For the text-containing cell, return its midpoint in [x, y] coordinate format. 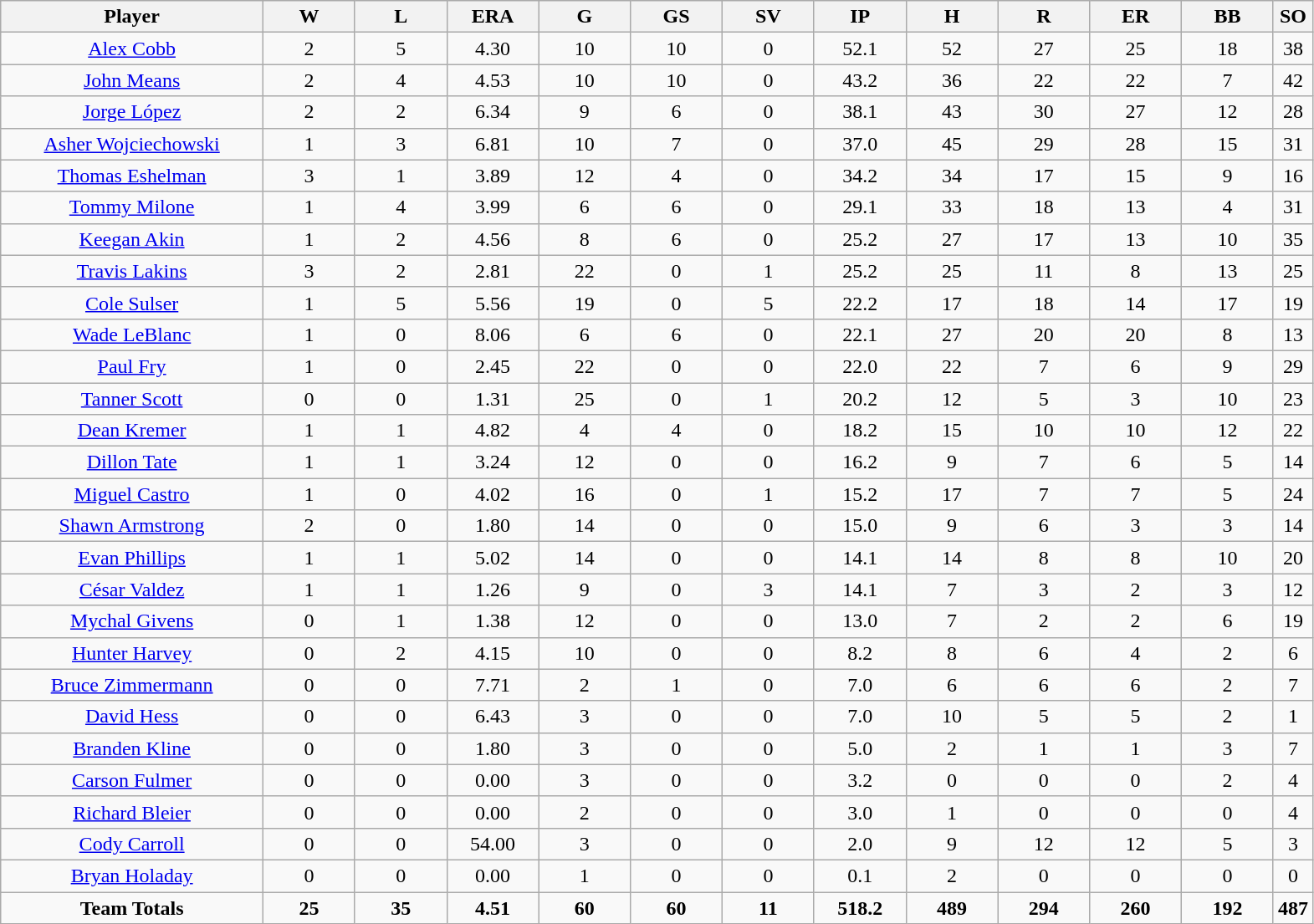
Jorge López [132, 112]
30 [1044, 112]
54.00 [493, 844]
Wade LeBlanc [132, 334]
4.30 [493, 48]
13.0 [860, 621]
4.56 [493, 239]
3.89 [493, 176]
2.81 [493, 271]
52.1 [860, 48]
8.06 [493, 334]
16.2 [860, 462]
18.2 [860, 431]
22.0 [860, 366]
42 [1293, 80]
489 [952, 907]
BB [1228, 17]
Cody Carroll [132, 844]
Branden Kline [132, 748]
4.53 [493, 80]
294 [1044, 907]
37.0 [860, 144]
Richard Bleier [132, 812]
G [585, 17]
Thomas Eshelman [132, 176]
Travis Lakins [132, 271]
1.38 [493, 621]
4.02 [493, 494]
5.0 [860, 748]
33 [952, 207]
1.31 [493, 399]
5.02 [493, 558]
22.2 [860, 303]
SV [769, 17]
20.2 [860, 399]
43 [952, 112]
Miguel Castro [132, 494]
W [309, 17]
23 [1293, 399]
24 [1293, 494]
Mychal Givens [132, 621]
Evan Phillips [132, 558]
6.43 [493, 717]
David Hess [132, 717]
45 [952, 144]
L [401, 17]
Cole Sulser [132, 303]
Bruce Zimmermann [132, 685]
38.1 [860, 112]
0.1 [860, 876]
3.99 [493, 207]
Shawn Armstrong [132, 526]
5.56 [493, 303]
2.45 [493, 366]
Dean Kremer [132, 431]
ERA [493, 17]
518.2 [860, 907]
3.24 [493, 462]
Hunter Harvey [132, 653]
29.1 [860, 207]
Tanner Scott [132, 399]
192 [1228, 907]
34.2 [860, 176]
Alex Cobb [132, 48]
R [1044, 17]
Carson Fulmer [132, 780]
260 [1136, 907]
H [952, 17]
John Means [132, 80]
2.0 [860, 844]
7.71 [493, 685]
8.2 [860, 653]
GS [677, 17]
22.1 [860, 334]
Asher Wojciechowski [132, 144]
15.0 [860, 526]
36 [952, 80]
34 [952, 176]
IP [860, 17]
4.82 [493, 431]
Player [132, 17]
52 [952, 48]
Team Totals [132, 907]
3.0 [860, 812]
Keegan Akin [132, 239]
Paul Fry [132, 366]
3.2 [860, 780]
15.2 [860, 494]
38 [1293, 48]
Bryan Holaday [132, 876]
César Valdez [132, 590]
1.26 [493, 590]
Dillon Tate [132, 462]
43.2 [860, 80]
ER [1136, 17]
6.81 [493, 144]
SO [1293, 17]
4.15 [493, 653]
487 [1293, 907]
Tommy Milone [132, 207]
4.51 [493, 907]
6.34 [493, 112]
